Extract the (x, y) coordinate from the center of the cell holding the provided text.  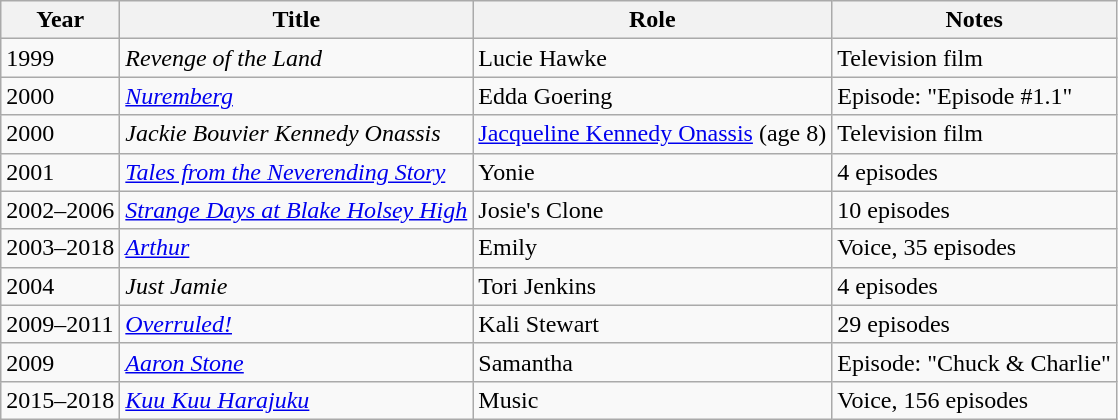
2004 (60, 286)
Kali Stewart (652, 324)
Voice, 156 episodes (974, 400)
Josie's Clone (652, 210)
Notes (974, 20)
Revenge of the Land (296, 58)
2009–2011 (60, 324)
Music (652, 400)
Episode: "Episode #1.1" (974, 96)
10 episodes (974, 210)
Title (296, 20)
Samantha (652, 362)
Tales from the Neverending Story (296, 172)
Just Jamie (296, 286)
Lucie Hawke (652, 58)
2001 (60, 172)
Jackie Bouvier Kennedy Onassis (296, 134)
Emily (652, 248)
Voice, 35 episodes (974, 248)
Role (652, 20)
Jacqueline Kennedy Onassis (age 8) (652, 134)
2009 (60, 362)
Edda Goering (652, 96)
Nuremberg (296, 96)
Aaron Stone (296, 362)
2003–2018 (60, 248)
Overruled! (296, 324)
Year (60, 20)
29 episodes (974, 324)
Arthur (296, 248)
Yonie (652, 172)
Tori Jenkins (652, 286)
1999 (60, 58)
Kuu Kuu Harajuku (296, 400)
Strange Days at Blake Holsey High (296, 210)
2002–2006 (60, 210)
Episode: "Chuck & Charlie" (974, 362)
2015–2018 (60, 400)
